Detect which cell encompasses the target text, then output its (X, Y) center coordinate. 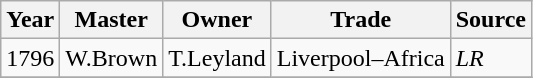
Source (490, 20)
Owner (218, 20)
Year (30, 20)
W.Brown (112, 58)
Liverpool–Africa (360, 58)
T.Leyland (218, 58)
1796 (30, 58)
Trade (360, 20)
LR (490, 58)
Master (112, 20)
